Scan for the cell matching the given text and deliver its (x, y) coordinate at center. 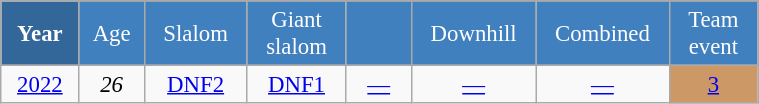
DNF1 (296, 85)
Age (112, 34)
Combined (602, 34)
Downhill (473, 34)
DNF2 (196, 85)
Giantslalom (296, 34)
2022 (40, 85)
Year (40, 34)
26 (112, 85)
3 (714, 85)
Slalom (196, 34)
Team event (714, 34)
